Locate the cell with the specified text and output its (X, Y) center coordinate. 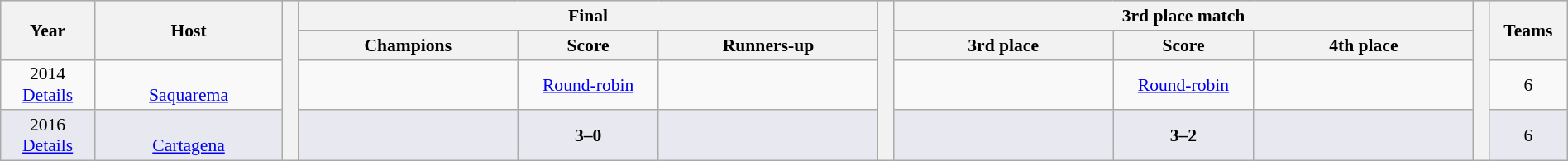
Teams (1528, 30)
Host (189, 30)
Saquarema (189, 84)
3rd place (1004, 45)
Year (48, 30)
2014Details (48, 84)
Cartagena (189, 135)
4th place (1363, 45)
3–2 (1183, 135)
3–0 (588, 135)
Runners-up (767, 45)
3rd place match (1184, 16)
Champions (409, 45)
2016Details (48, 135)
Final (589, 16)
